Output the [X, Y] coordinate of the center of the cell containing the given text.  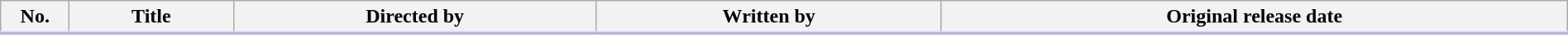
Directed by [415, 17]
Written by [769, 17]
Title [151, 17]
Original release date [1254, 17]
No. [35, 17]
